Detect which cell encompasses the target text, then output its (X, Y) center coordinate. 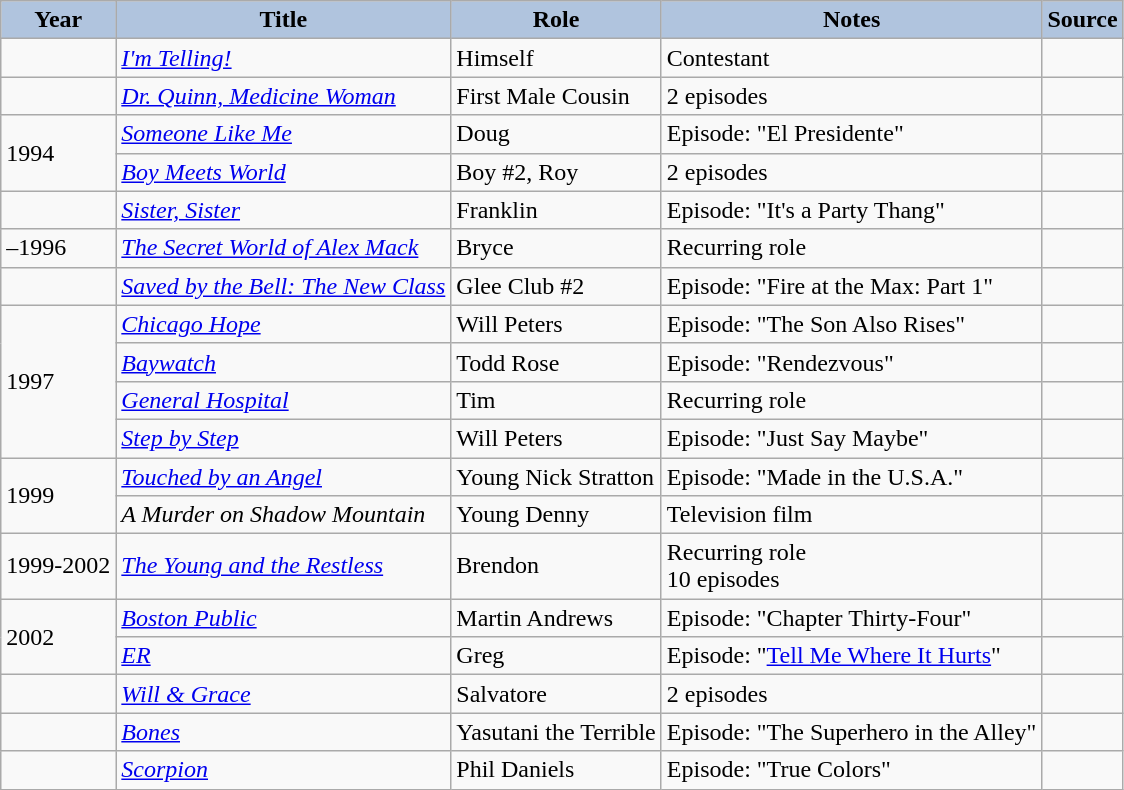
Episode: "Just Say Maybe" (852, 438)
Phil Daniels (556, 770)
Episode: "Fire at the Max: Part 1" (852, 286)
Sister, Sister (284, 210)
Television film (852, 515)
1999-2002 (58, 566)
Episode: "Made in the U.S.A." (852, 477)
Episode: "The Superhero in the Alley" (852, 732)
Young Nick Stratton (556, 477)
Someone Like Me (284, 134)
Himself (556, 58)
Episode: "Tell Me Where It Hurts" (852, 656)
Episode: "Chapter Thirty-Four" (852, 618)
1994 (58, 153)
1999 (58, 496)
Role (556, 20)
Martin Andrews (556, 618)
General Hospital (284, 400)
ER (284, 656)
Notes (852, 20)
Salvatore (556, 694)
Source (1082, 20)
Tim (556, 400)
I'm Telling! (284, 58)
Chicago Hope (284, 324)
2002 (58, 637)
Young Denny (556, 515)
Bones (284, 732)
Glee Club #2 (556, 286)
Saved by the Bell: The New Class (284, 286)
Episode: "Rendezvous" (852, 362)
Episode: "El Presidente" (852, 134)
Step by Step (284, 438)
The Young and the Restless (284, 566)
Contestant (852, 58)
Will & Grace (284, 694)
Yasutani the Terrible (556, 732)
Dr. Quinn, Medicine Woman (284, 96)
Boy Meets World (284, 172)
Touched by an Angel (284, 477)
–1996 (58, 248)
The Secret World of Alex Mack (284, 248)
Title (284, 20)
First Male Cousin (556, 96)
Scorpion (284, 770)
A Murder on Shadow Mountain (284, 515)
Boy #2, Roy (556, 172)
Year (58, 20)
Episode: "The Son Also Rises" (852, 324)
Doug (556, 134)
Episode: "True Colors" (852, 770)
Brendon (556, 566)
Episode: "It's a Party Thang" (852, 210)
Greg (556, 656)
1997 (58, 381)
Recurring role10 episodes (852, 566)
Boston Public (284, 618)
Todd Rose (556, 362)
Baywatch (284, 362)
Bryce (556, 248)
Franklin (556, 210)
